Locate the cell with the specified text and output its [x, y] center coordinate. 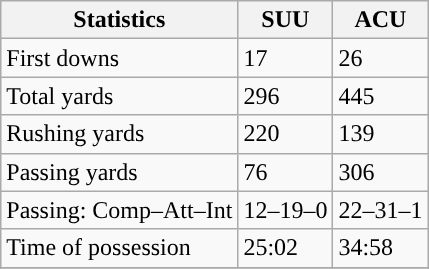
ACU [380, 20]
34:58 [380, 248]
306 [380, 172]
Passing: Comp–Att–Int [120, 210]
220 [286, 134]
SUU [286, 20]
25:02 [286, 248]
Total yards [120, 96]
Statistics [120, 20]
First downs [120, 58]
139 [380, 134]
22–31–1 [380, 210]
76 [286, 172]
17 [286, 58]
26 [380, 58]
296 [286, 96]
Passing yards [120, 172]
Rushing yards [120, 134]
445 [380, 96]
12–19–0 [286, 210]
Time of possession [120, 248]
